Determine the (X, Y) coordinate at the center of the cell enclosing the given text.  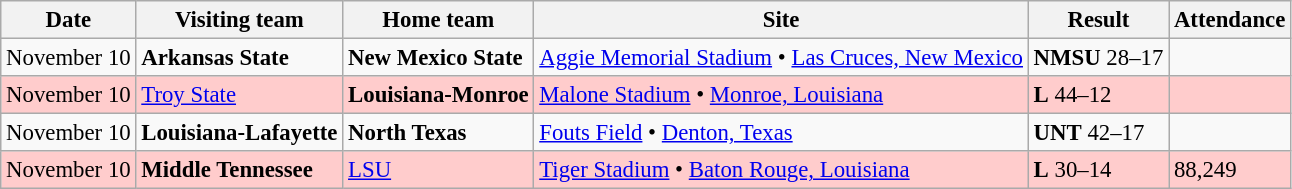
New Mexico State (438, 58)
Home team (438, 20)
Arkansas State (240, 58)
Middle Tennessee (240, 170)
Visiting team (240, 20)
88,249 (1230, 170)
UNT 42–17 (1098, 133)
North Texas (438, 133)
NMSU 28–17 (1098, 58)
Louisiana-Lafayette (240, 133)
Malone Stadium • Monroe, Louisiana (781, 95)
L 30–14 (1098, 170)
Aggie Memorial Stadium • Las Cruces, New Mexico (781, 58)
L 44–12 (1098, 95)
Result (1098, 20)
Site (781, 20)
Attendance (1230, 20)
LSU (438, 170)
Fouts Field • Denton, Texas (781, 133)
Troy State (240, 95)
Louisiana-Monroe (438, 95)
Date (68, 20)
Tiger Stadium • Baton Rouge, Louisiana (781, 170)
